Output the [x, y] coordinate of the center of the cell containing the given text.  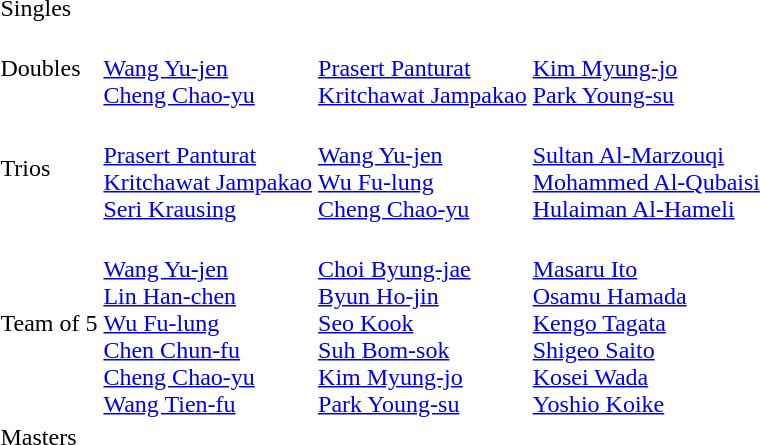
Wang Yu-jenLin Han-chenWu Fu-lungChen Chun-fuCheng Chao-yuWang Tien-fu [208, 323]
Prasert PanturatKritchawat Jampakao [423, 68]
Wang Yu-jenWu Fu-lungCheng Chao-yu [423, 168]
Choi Byung-jaeByun Ho-jinSeo KookSuh Bom-sokKim Myung-joPark Young-su [423, 323]
Wang Yu-jenCheng Chao-yu [208, 68]
Prasert PanturatKritchawat JampakaoSeri Krausing [208, 168]
